Pinpoint the cell where the given text exists, returning its (x, y) midpoint coordinate. 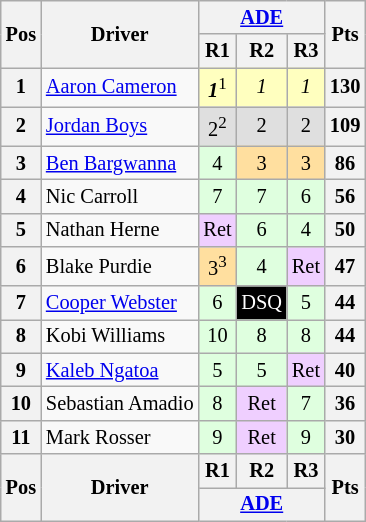
86 (345, 163)
22 (217, 126)
Aaron Cameron (120, 88)
30 (345, 437)
Mark Rosser (120, 437)
Nic Carroll (120, 196)
40 (345, 370)
Cooper Webster (120, 302)
Blake Purdie (120, 266)
Sebastian Amadio (120, 403)
47 (345, 266)
36 (345, 403)
Jordan Boys (120, 126)
109 (345, 126)
50 (345, 230)
Kaleb Ngatoa (120, 370)
33 (217, 266)
Ben Bargwanna (120, 163)
56 (345, 196)
130 (345, 88)
DSQ (261, 302)
Kobi Williams (120, 336)
Nathan Herne (120, 230)
